Return (x, y) of the center of cell containing provided text 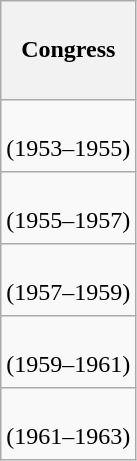
Congress (68, 50)
(1957–1959) (68, 279)
(1953–1955) (68, 135)
(1959–1961) (68, 351)
(1955–1957) (68, 207)
(1961–1963) (68, 423)
